Identify which cell holds the provided text, then report its (x, y) central coordinate. 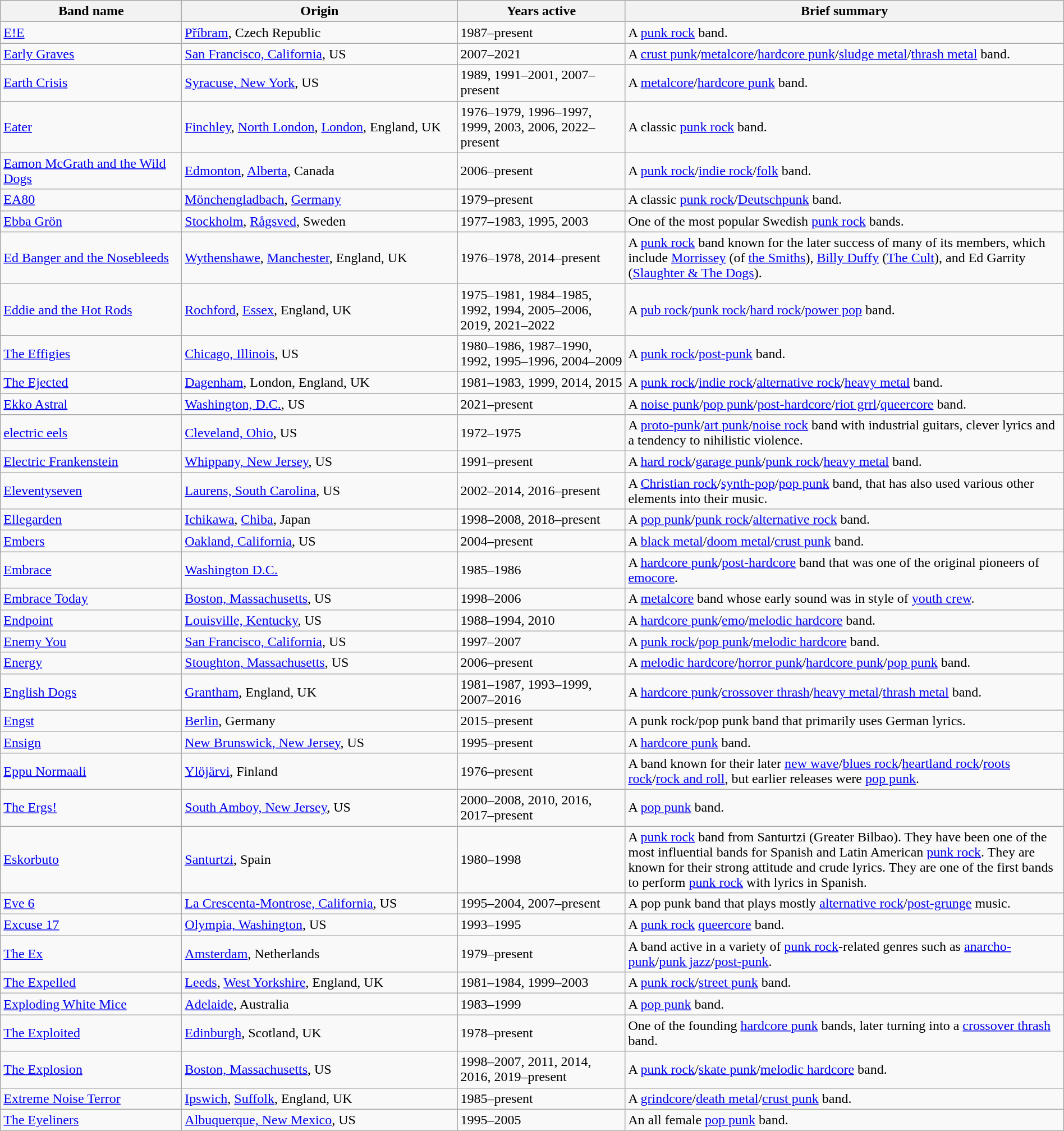
Příbram, Czech Republic (320, 33)
Electric Frankenstein (91, 462)
1997–2007 (541, 642)
The Ergs! (91, 807)
Cleveland, Ohio, US (320, 433)
New Brunswick, New Jersey, US (320, 742)
One of the founding hardcore punk bands, later turning into a crossover thrash band. (844, 1033)
A Christian rock/synth-pop/pop punk band, that has also used various other elements into their music. (844, 491)
1988–1994, 2010 (541, 620)
Laurens, South Carolina, US (320, 491)
Origin (320, 11)
Eddie and the Hot Rods (91, 309)
Finchley, North London, London, England, UK (320, 127)
A metalcore band whose early sound was in style of youth crew. (844, 599)
2021–present (541, 404)
Chicago, Illinois, US (320, 354)
A hardcore punk/crossover thrash/heavy metal/thrash metal band. (844, 692)
La Crescenta-Montrose, California, US (320, 904)
Embers (91, 541)
Extreme Noise Terror (91, 1098)
A pop punk/punk rock/alternative rock band. (844, 520)
Adelaide, Australia (320, 1004)
A band known for their later new wave/blues rock/heartland rock/roots rock/rock and roll, but earlier releases were pop punk. (844, 771)
1981–1984, 1999–2003 (541, 983)
Engst (91, 721)
South Amboy, New Jersey, US (320, 807)
A punk rock/pop punk/melodic hardcore band. (844, 642)
Energy (91, 663)
Endpoint (91, 620)
Syracuse, New York, US (320, 83)
Berlin, Germany (320, 721)
A noise punk/pop punk/post-hardcore/riot grrl/queercore band. (844, 404)
A classic punk rock/Deutschpunk band. (844, 200)
A crust punk/metalcore/hardcore punk/sludge metal/thrash metal band. (844, 54)
Washington D.C. (320, 570)
Embrace (91, 570)
1980–1986, 1987–1990, 1992, 1995–1996, 2004–2009 (541, 354)
A punk rock/indie rock/folk band. (844, 171)
1993–1995 (541, 925)
The Exploited (91, 1033)
A pub rock/punk rock/hard rock/power pop band. (844, 309)
Leeds, West Yorkshire, England, UK (320, 983)
The Effigies (91, 354)
Eleventyseven (91, 491)
Amsterdam, Netherlands (320, 954)
A punk rock queercore band. (844, 925)
Ichikawa, Chiba, Japan (320, 520)
1975–1981, 1984–1985, 1992, 1994, 2005–2006, 2019, 2021–2022 (541, 309)
2002–2014, 2016–present (541, 491)
2007–2021 (541, 54)
Enemy You (91, 642)
1972–1975 (541, 433)
1989, 1991–2001, 2007–present (541, 83)
Ellegarden (91, 520)
Washington, D.C., US (320, 404)
Wythenshawe, Manchester, England, UK (320, 258)
1998–2006 (541, 599)
Embrace Today (91, 599)
Santurtzi, Spain (320, 860)
English Dogs (91, 692)
A grindcore/death metal/crust punk band. (844, 1098)
Eppu Normaali (91, 771)
Ipswich, Suffolk, England, UK (320, 1098)
A punk rock/pop punk band that primarily uses German lyrics. (844, 721)
A hardcore punk/post-hardcore band that was one of the original pioneers of emocore. (844, 570)
Albuquerque, New Mexico, US (320, 1120)
Oakland, California, US (320, 541)
2000–2008, 2010, 2016, 2017–present (541, 807)
Ensign (91, 742)
1991–present (541, 462)
The Explosion (91, 1070)
Eve 6 (91, 904)
EA80 (91, 200)
A punk rock/indie rock/alternative rock/heavy metal band. (844, 382)
1977–1983, 1995, 2003 (541, 221)
Exploding White Mice (91, 1004)
Stockholm, Rågsved, Sweden (320, 221)
A metalcore/hardcore punk band. (844, 83)
The Ejected (91, 382)
electric eels (91, 433)
1976–present (541, 771)
Edinburgh, Scotland, UK (320, 1033)
One of the most popular Swedish punk rock bands. (844, 221)
Ebba Grön (91, 221)
E!E (91, 33)
Ylöjärvi, Finland (320, 771)
Louisville, Kentucky, US (320, 620)
A hard rock/garage punk/punk rock/heavy metal band. (844, 462)
A proto-punk/art punk/noise rock band with industrial guitars, clever lyrics and a tendency to nihilistic violence. (844, 433)
Ed Banger and the Nosebleeds (91, 258)
Whippany, New Jersey, US (320, 462)
1985–1986 (541, 570)
1998–2008, 2018–present (541, 520)
1998–2007, 2011, 2014, 2016, 2019–present (541, 1070)
Ekko Astral (91, 404)
1976–1978, 2014–present (541, 258)
A punk rock/street punk band. (844, 983)
Stoughton, Massachusetts, US (320, 663)
1995–2005 (541, 1120)
Excuse 17 (91, 925)
A pop punk band that plays mostly alternative rock/post-grunge music. (844, 904)
1983–1999 (541, 1004)
A punk rock/skate punk/melodic hardcore band. (844, 1070)
A black metal/doom metal/crust punk band. (844, 541)
Grantham, England, UK (320, 692)
1987–present (541, 33)
The Ex (91, 954)
A melodic hardcore/horror punk/hardcore punk/pop punk band. (844, 663)
1976–1979, 1996–1997, 1999, 2003, 2006, 2022–present (541, 127)
A classic punk rock band. (844, 127)
Dagenham, London, England, UK (320, 382)
Edmonton, Alberta, Canada (320, 171)
Rochford, Essex, England, UK (320, 309)
Band name (91, 11)
Eamon McGrath and the Wild Dogs (91, 171)
Earth Crisis (91, 83)
2015–present (541, 721)
A band active in a variety of punk rock-related genres such as anarcho-punk/punk jazz/post-punk. (844, 954)
Years active (541, 11)
1995–present (541, 742)
2004–present (541, 541)
A punk rock/post-punk band. (844, 354)
1995–2004, 2007–present (541, 904)
Mönchengladbach, Germany (320, 200)
The Eyeliners (91, 1120)
The Expelled (91, 983)
Brief summary (844, 11)
A punk rock band. (844, 33)
Olympia, Washington, US (320, 925)
A hardcore punk/emo/melodic hardcore band. (844, 620)
A hardcore punk band. (844, 742)
1981–1983, 1999, 2014, 2015 (541, 382)
1985–present (541, 1098)
1980–1998 (541, 860)
Eater (91, 127)
Eskorbuto (91, 860)
1981–1987, 1993–1999, 2007–2016 (541, 692)
Early Graves (91, 54)
An all female pop punk band. (844, 1120)
1978–present (541, 1033)
